Pinpoint the cell where the given text exists, returning its [x, y] midpoint coordinate. 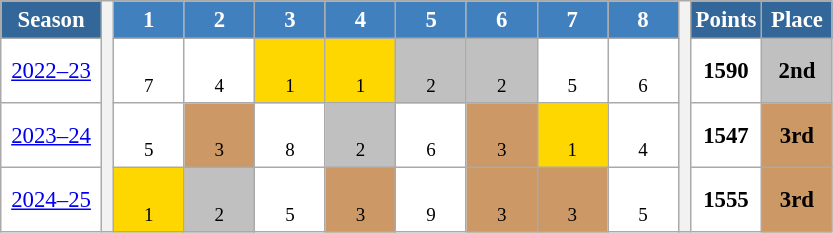
Place [798, 20]
9 [432, 200]
1555 [726, 200]
1590 [726, 72]
1547 [726, 136]
2024–25 [52, 200]
Season [52, 20]
2022–23 [52, 72]
2nd [798, 72]
Points [726, 20]
2023–24 [52, 136]
